Output the [x, y] coordinate of the center of the cell containing the given text.  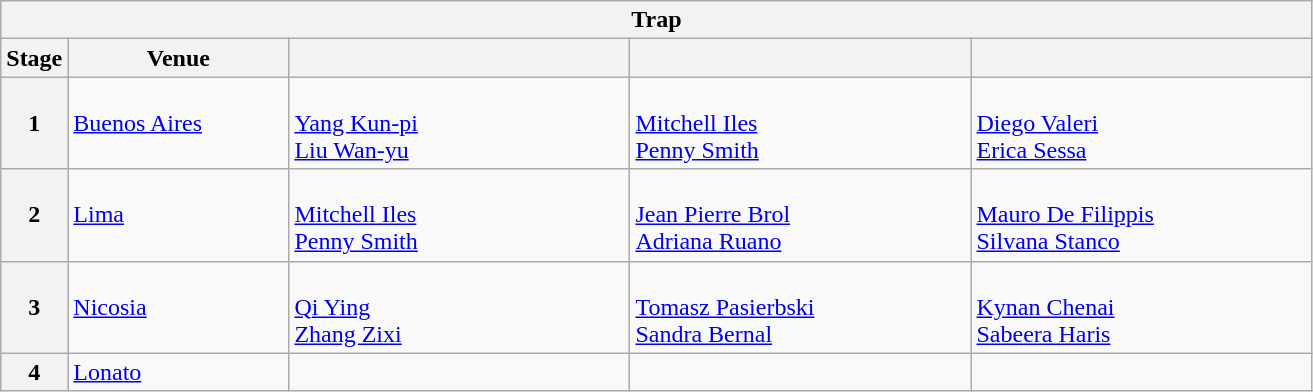
Jean Pierre BrolAdriana Ruano [800, 215]
Qi YingZhang Zixi [460, 307]
3 [34, 307]
Stage [34, 58]
Buenos Aires [178, 123]
Mauro De FilippisSilvana Stanco [1142, 215]
Nicosia [178, 307]
Diego ValeriErica Sessa [1142, 123]
Venue [178, 58]
Trap [656, 20]
4 [34, 372]
Kynan ChenaiSabeera Haris [1142, 307]
2 [34, 215]
Tomasz PasierbskiSandra Bernal [800, 307]
Lima [178, 215]
Lonato [178, 372]
1 [34, 123]
Yang Kun-piLiu Wan-yu [460, 123]
